Capture the cell that displays the provided text and extract its (X, Y) central coordinate. 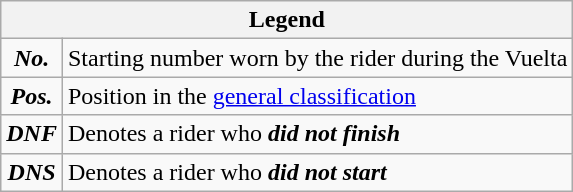
DNF (32, 134)
Denotes a rider who did not finish (317, 134)
DNS (32, 172)
No. (32, 58)
Legend (287, 20)
Starting number worn by the rider during the Vuelta (317, 58)
Position in the general classification (317, 96)
Pos. (32, 96)
Denotes a rider who did not start (317, 172)
